Detect which cell encompasses the target text, then output its (x, y) center coordinate. 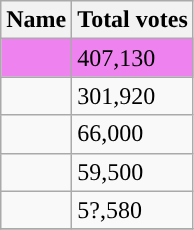
5?,580 (133, 210)
Name (36, 20)
66,000 (133, 134)
301,920 (133, 96)
59,500 (133, 172)
Total votes (133, 20)
407,130 (133, 58)
